Provide the (x, y) coordinate of the cell's center where the given text is located.  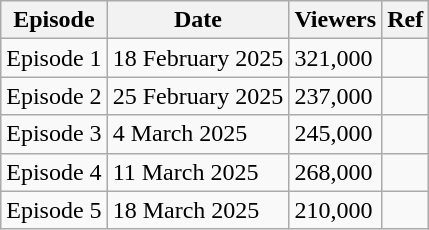
Viewers (336, 20)
18 February 2025 (198, 58)
245,000 (336, 134)
210,000 (336, 210)
Episode 2 (54, 96)
Episode (54, 20)
Episode 3 (54, 134)
Episode 4 (54, 172)
321,000 (336, 58)
25 February 2025 (198, 96)
Ref (406, 20)
Date (198, 20)
18 March 2025 (198, 210)
Episode 1 (54, 58)
4 March 2025 (198, 134)
237,000 (336, 96)
268,000 (336, 172)
Episode 5 (54, 210)
11 March 2025 (198, 172)
